Extract the (X, Y) coordinate from the center of the cell holding the provided text.  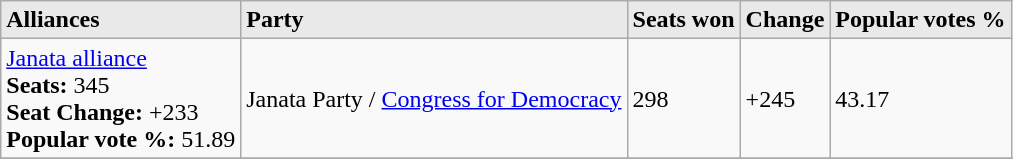
Party (434, 20)
Alliances (121, 20)
+245 (785, 98)
Janata allianceSeats: 345 Seat Change: +233Popular vote %: 51.89 (121, 98)
Janata Party / Congress for Democracy (434, 98)
298 (684, 98)
Popular votes % (920, 20)
Change (785, 20)
Seats won (684, 20)
43.17 (920, 98)
